Find where the given text appears and provide that cell's center as (X, Y) coordinate. 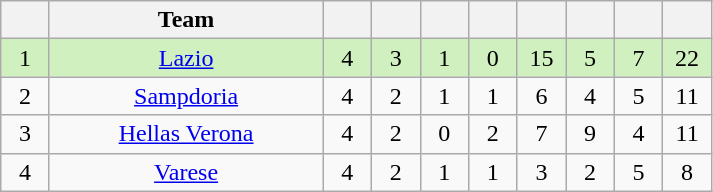
6 (542, 96)
8 (688, 172)
Lazio (186, 58)
Hellas Verona (186, 134)
Team (186, 20)
15 (542, 58)
Varese (186, 172)
Sampdoria (186, 96)
9 (590, 134)
22 (688, 58)
